Locate the cell with the specified text and output its [x, y] center coordinate. 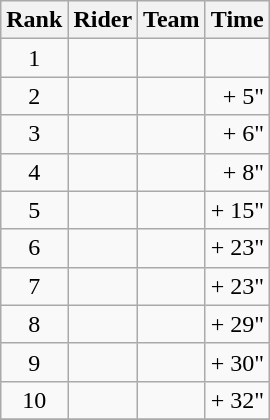
5 [34, 210]
+ 8" [237, 172]
+ 29" [237, 324]
+ 5" [237, 96]
10 [34, 400]
+ 32" [237, 400]
Rider [103, 20]
Team [172, 20]
3 [34, 134]
Time [237, 20]
Rank [34, 20]
+ 30" [237, 362]
7 [34, 286]
+ 15" [237, 210]
4 [34, 172]
1 [34, 58]
6 [34, 248]
8 [34, 324]
2 [34, 96]
9 [34, 362]
+ 6" [237, 134]
